Return [X, Y] of the center of cell containing provided text 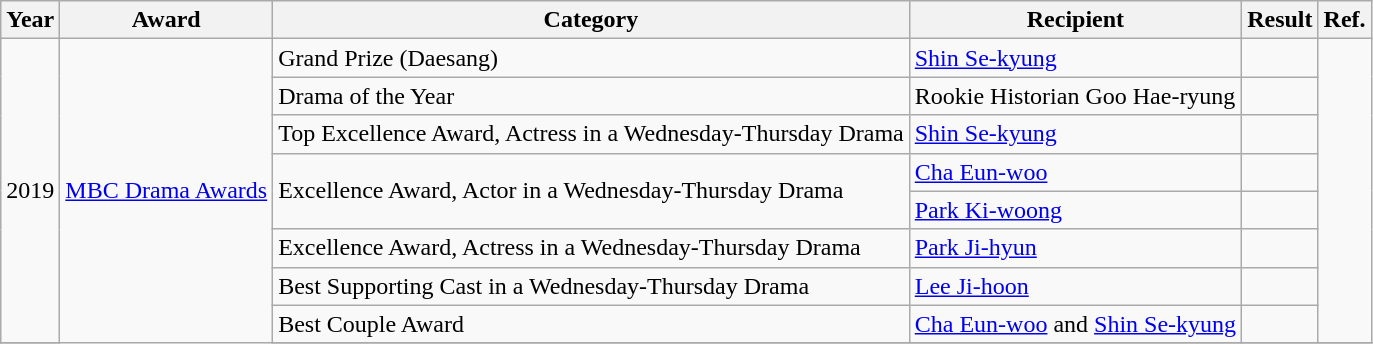
Category [592, 20]
Best Supporting Cast in a Wednesday-Thursday Drama [592, 286]
Grand Prize (Daesang) [592, 58]
Park Ji-hyun [1075, 248]
Park Ki-woong [1075, 210]
MBC Drama Awards [166, 191]
Excellence Award, Actress in a Wednesday-Thursday Drama [592, 248]
Lee Ji-hoon [1075, 286]
Cha Eun-woo and Shin Se-kyung [1075, 324]
Top Excellence Award, Actress in a Wednesday-Thursday Drama [592, 134]
Cha Eun-woo [1075, 172]
Best Couple Award [592, 324]
Rookie Historian Goo Hae-ryung [1075, 96]
Year [30, 20]
2019 [30, 191]
Recipient [1075, 20]
Result [1280, 20]
Excellence Award, Actor in a Wednesday-Thursday Drama [592, 191]
Award [166, 20]
Drama of the Year [592, 96]
Ref. [1344, 20]
